Provide the [X, Y] coordinate of the cell's center where the given text is located.  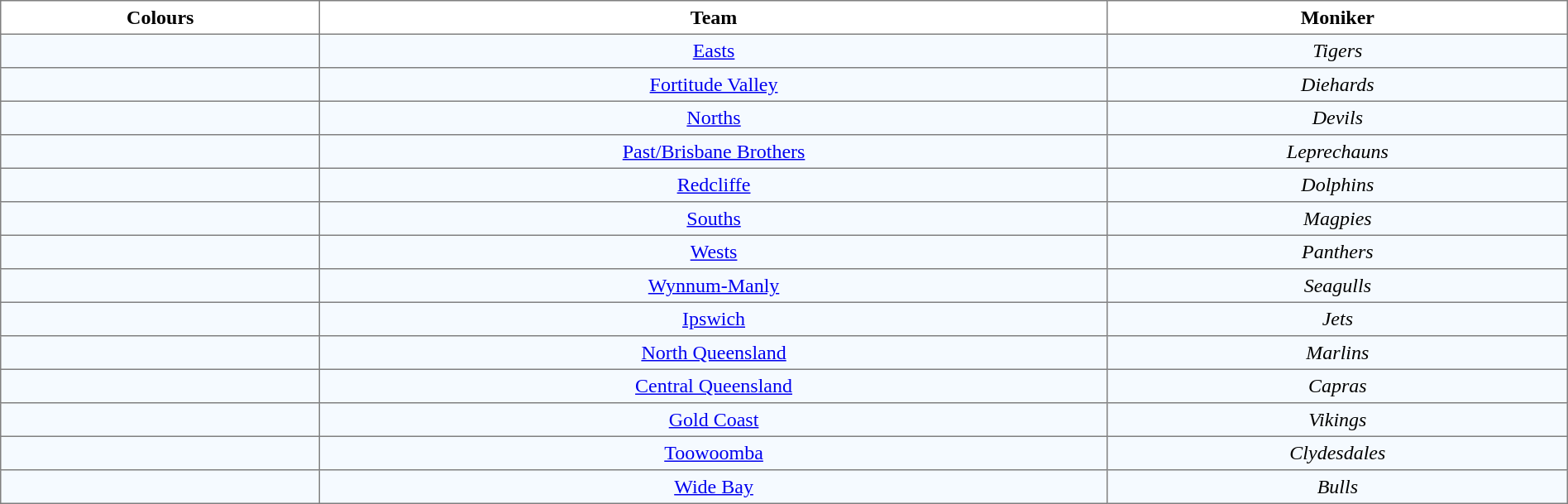
Capras [1337, 386]
Central Queensland [715, 386]
Wynnum-Manly [715, 286]
Gold Coast [715, 420]
Team [715, 17]
Colours [160, 17]
Marlins [1337, 353]
Magpies [1337, 218]
Dolphins [1337, 185]
Past/Brisbane Brothers [715, 151]
Wests [715, 252]
Bulls [1337, 487]
Diehards [1337, 84]
Moniker [1337, 17]
Easts [715, 50]
Jets [1337, 319]
Ipswich [715, 319]
Fortitude Valley [715, 84]
Leprechauns [1337, 151]
Souths [715, 218]
Tigers [1337, 50]
Seagulls [1337, 286]
Devils [1337, 118]
Redcliffe [715, 185]
Clydesdales [1337, 453]
Wide Bay [715, 487]
North Queensland [715, 353]
Norths [715, 118]
Toowoomba [715, 453]
Panthers [1337, 252]
Vikings [1337, 420]
